Output the [x, y] coordinate of the center of the cell containing the given text.  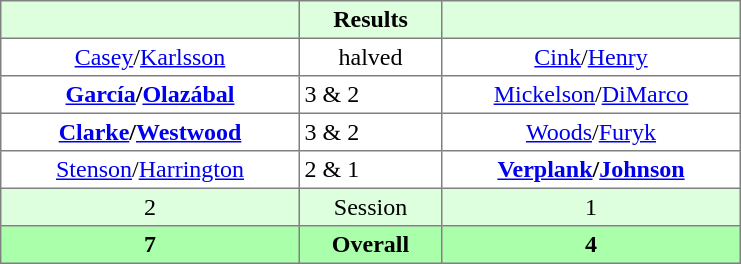
García/Olazábal [150, 95]
Overall [370, 245]
Woods/Furyk [591, 132]
Casey/Karlsson [150, 57]
Verplank/Johnson [591, 170]
Session [370, 207]
Mickelson/DiMarco [591, 95]
Cink/Henry [591, 57]
2 [150, 207]
1 [591, 207]
2 & 1 [370, 170]
4 [591, 245]
Results [370, 20]
Stenson/Harrington [150, 170]
Clarke/Westwood [150, 132]
7 [150, 245]
halved [370, 57]
